Scan for the cell matching the given text and deliver its (X, Y) coordinate at center. 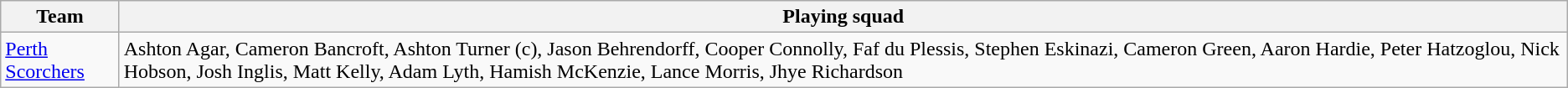
Perth Scorchers (60, 60)
Playing squad (843, 17)
Team (60, 17)
